Detect which cell encompasses the target text, then output its (X, Y) center coordinate. 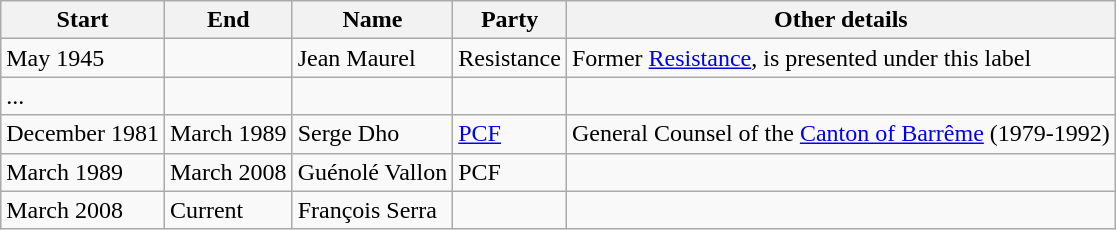
Start (83, 20)
Name (372, 20)
End (228, 20)
... (83, 96)
Party (510, 20)
Serge Dho (372, 134)
General Counsel of the Canton of Barrême (1979-1992) (840, 134)
Current (228, 210)
Jean Maurel (372, 58)
Former Resistance, is presented under this label (840, 58)
Other details (840, 20)
François Serra (372, 210)
May 1945 (83, 58)
December 1981 (83, 134)
Resistance (510, 58)
Guénolé Vallon (372, 172)
